Return (X, Y) of the center of cell containing provided text 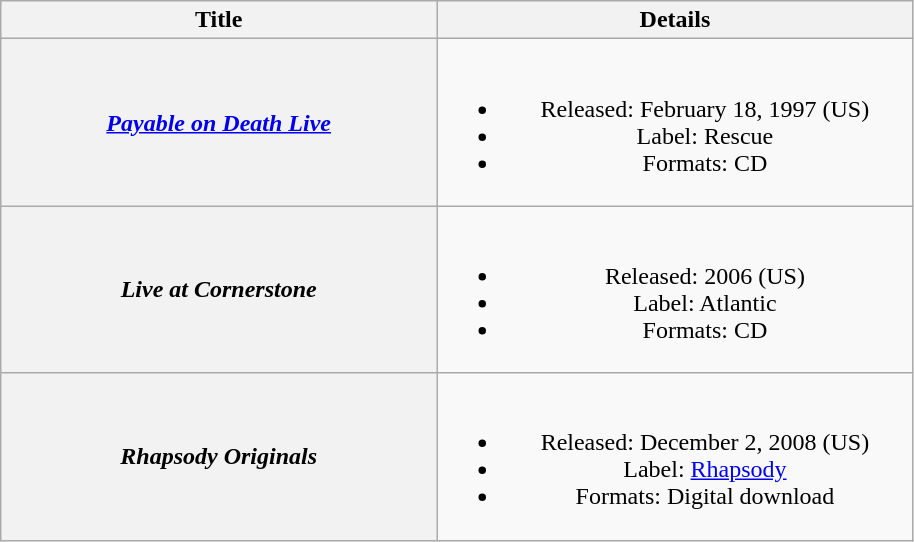
Rhapsody Originals (219, 456)
Live at Cornerstone (219, 290)
Details (676, 20)
Title (219, 20)
Released: 2006 (US)Label: AtlanticFormats: CD (676, 290)
Released: December 2, 2008 (US)Label: RhapsodyFormats: Digital download (676, 456)
Payable on Death Live (219, 122)
Released: February 18, 1997 (US)Label: RescueFormats: CD (676, 122)
